Provide the (x, y) coordinate of the cell's center where the given text is located.  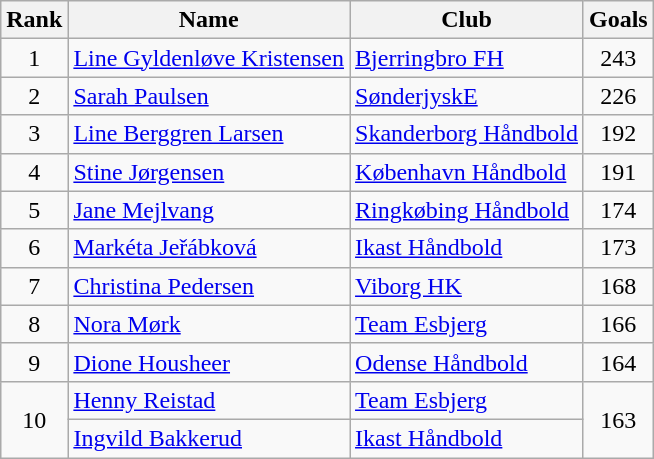
1 (34, 58)
Christina Pedersen (209, 286)
192 (618, 134)
174 (618, 210)
164 (618, 362)
Skanderborg Håndbold (467, 134)
Goals (618, 20)
5 (34, 210)
3 (34, 134)
Name (209, 20)
Bjerringbro FH (467, 58)
Rank (34, 20)
191 (618, 172)
9 (34, 362)
SønderjyskE (467, 96)
Markéta Jeřábková (209, 248)
Line Gyldenløve Kristensen (209, 58)
7 (34, 286)
8 (34, 324)
2 (34, 96)
Line Berggren Larsen (209, 134)
226 (618, 96)
168 (618, 286)
Nora Mørk (209, 324)
København Håndbold (467, 172)
Jane Mejlvang (209, 210)
Sarah Paulsen (209, 96)
163 (618, 419)
Odense Håndbold (467, 362)
173 (618, 248)
Ingvild Bakkerud (209, 438)
Viborg HK (467, 286)
243 (618, 58)
4 (34, 172)
6 (34, 248)
Henny Reistad (209, 400)
Ringkøbing Håndbold (467, 210)
Dione Housheer (209, 362)
Stine Jørgensen (209, 172)
10 (34, 419)
166 (618, 324)
Club (467, 20)
